Find where the given text appears and provide that cell's center as (x, y) coordinate. 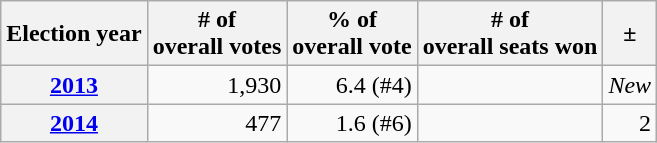
Election year (74, 34)
% ofoverall vote (352, 34)
2013 (74, 85)
477 (217, 123)
# ofoverall seats won (510, 34)
2014 (74, 123)
± (630, 34)
2 (630, 123)
1,930 (217, 85)
New (630, 85)
1.6 (#6) (352, 123)
# ofoverall votes (217, 34)
6.4 (#4) (352, 85)
